Locate the cell with the specified text and output its (x, y) center coordinate. 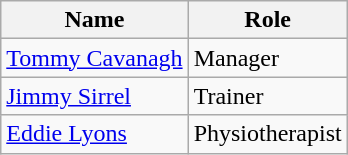
Role (268, 20)
Jimmy Sirrel (94, 96)
Name (94, 20)
Physiotherapist (268, 134)
Tommy Cavanagh (94, 58)
Eddie Lyons (94, 134)
Trainer (268, 96)
Manager (268, 58)
